Find where the given text appears and provide that cell's center as (X, Y) coordinate. 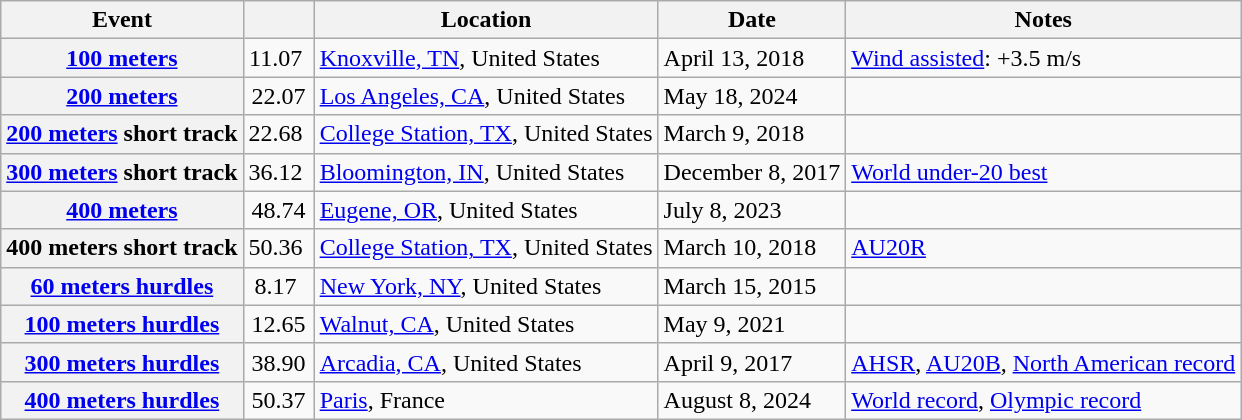
Walnut, CA, United States (486, 324)
March 9, 2018 (752, 134)
Arcadia, CA, United States (486, 362)
April 9, 2017 (752, 362)
400 meters short track (122, 248)
Notes (1044, 20)
200 meters (122, 96)
December 8, 2017 (752, 172)
400 meters (122, 210)
Location (486, 20)
World record, Olympic record (1044, 400)
100 meters hurdles (122, 324)
New York, NY, United States (486, 286)
200 meters short track (122, 134)
Los Angeles, CA, United States (486, 96)
World under-20 best (1044, 172)
April 13, 2018 (752, 58)
50.36 (278, 248)
May 9, 2021 (752, 324)
Wind assisted: +3.5 m/s (1044, 58)
AU20R (1044, 248)
Eugene, OR, United States (486, 210)
Event (122, 20)
60 meters hurdles (122, 286)
36.12 (278, 172)
400 meters hurdles (122, 400)
300 meters short track (122, 172)
July 8, 2023 (752, 210)
100 meters (122, 58)
22.07 (278, 96)
AHSR, AU20B, North American record (1044, 362)
11.07 (278, 58)
Date (752, 20)
Knoxville, TN, United States (486, 58)
Paris, France (486, 400)
300 meters hurdles (122, 362)
May 18, 2024 (752, 96)
March 10, 2018 (752, 248)
38.90 (278, 362)
50.37 (278, 400)
August 8, 2024 (752, 400)
12.65 (278, 324)
22.68 (278, 134)
March 15, 2015 (752, 286)
Bloomington, IN, United States (486, 172)
8.17 (278, 286)
48.74 (278, 210)
